Determine the [x, y] coordinate at the center of the cell enclosing the given text.  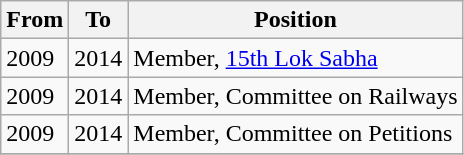
Member, Committee on Railways [296, 96]
From [35, 20]
To [98, 20]
Position [296, 20]
Member, 15th Lok Sabha [296, 58]
Member, Committee on Petitions [296, 134]
